From the cell containing the given text, extract its center point as (X, Y) coordinate. 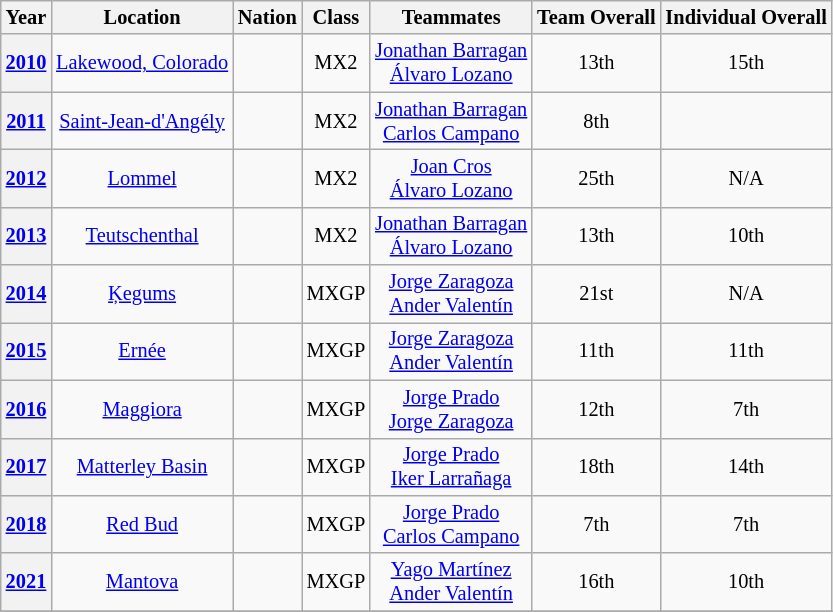
Class (336, 17)
2015 (26, 351)
2011 (26, 121)
2010 (26, 63)
15th (746, 63)
2016 (26, 409)
Jorge PradoIker Larrañaga (451, 467)
21st (596, 294)
18th (596, 467)
Ķegums (142, 294)
2013 (26, 236)
Teutschenthal (142, 236)
16th (596, 582)
Nation (268, 17)
2017 (26, 467)
Year (26, 17)
Lommel (142, 178)
2021 (26, 582)
2014 (26, 294)
Jonathan BarraganCarlos Campano (451, 121)
Matterley Basin (142, 467)
Jorge PradoCarlos Campano (451, 524)
Maggiora (142, 409)
2012 (26, 178)
Ernée (142, 351)
Red Bud (142, 524)
12th (596, 409)
25th (596, 178)
Teammates (451, 17)
Location (142, 17)
Mantova (142, 582)
2018 (26, 524)
Team Overall (596, 17)
Lakewood, Colorado (142, 63)
Saint-Jean-d'Angély (142, 121)
Jorge PradoJorge Zaragoza (451, 409)
8th (596, 121)
14th (746, 467)
Individual Overall (746, 17)
Yago MartínezAnder Valentín (451, 582)
Joan CrosÁlvaro Lozano (451, 178)
